Search for the cell housing the specified text and yield its [x, y] center coordinate. 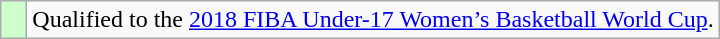
Qualified to the 2018 FIBA Under-17 Women’s Basketball World Cup. [373, 20]
